Extract the [x, y] coordinate from the center of the cell holding the provided text.  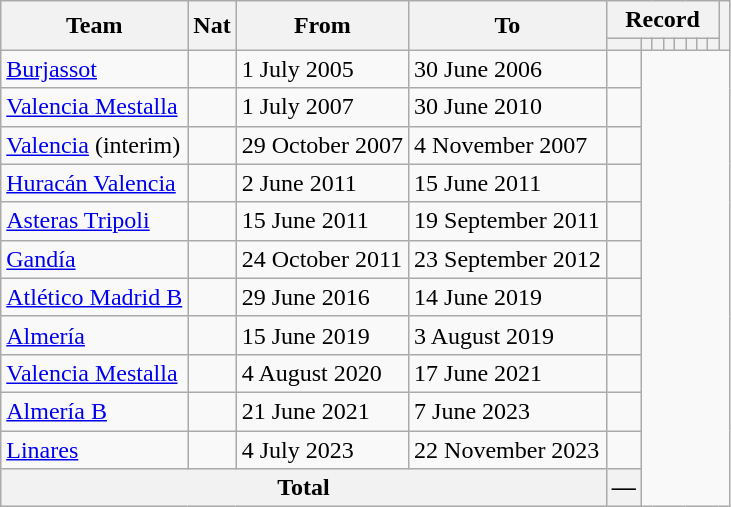
Nat [212, 26]
Gandía [94, 259]
4 November 2007 [508, 145]
Valencia (interim) [94, 145]
From [322, 26]
Record [662, 20]
30 June 2010 [508, 107]
Total [304, 488]
30 June 2006 [508, 69]
Asteras Tripoli [94, 221]
7 June 2023 [508, 411]
15 June 2019 [322, 335]
Linares [94, 449]
1 July 2005 [322, 69]
22 November 2023 [508, 449]
14 June 2019 [508, 297]
29 June 2016 [322, 297]
24 October 2011 [322, 259]
17 June 2021 [508, 373]
2 June 2011 [322, 183]
21 June 2021 [322, 411]
To [508, 26]
1 July 2007 [322, 107]
Almería [94, 335]
23 September 2012 [508, 259]
Huracán Valencia [94, 183]
4 August 2020 [322, 373]
Team [94, 26]
3 August 2019 [508, 335]
19 September 2011 [508, 221]
Burjassot [94, 69]
4 July 2023 [322, 449]
29 October 2007 [322, 145]
Atlético Madrid B [94, 297]
— [624, 488]
Almería B [94, 411]
